Search for the cell housing the specified text and yield its [x, y] center coordinate. 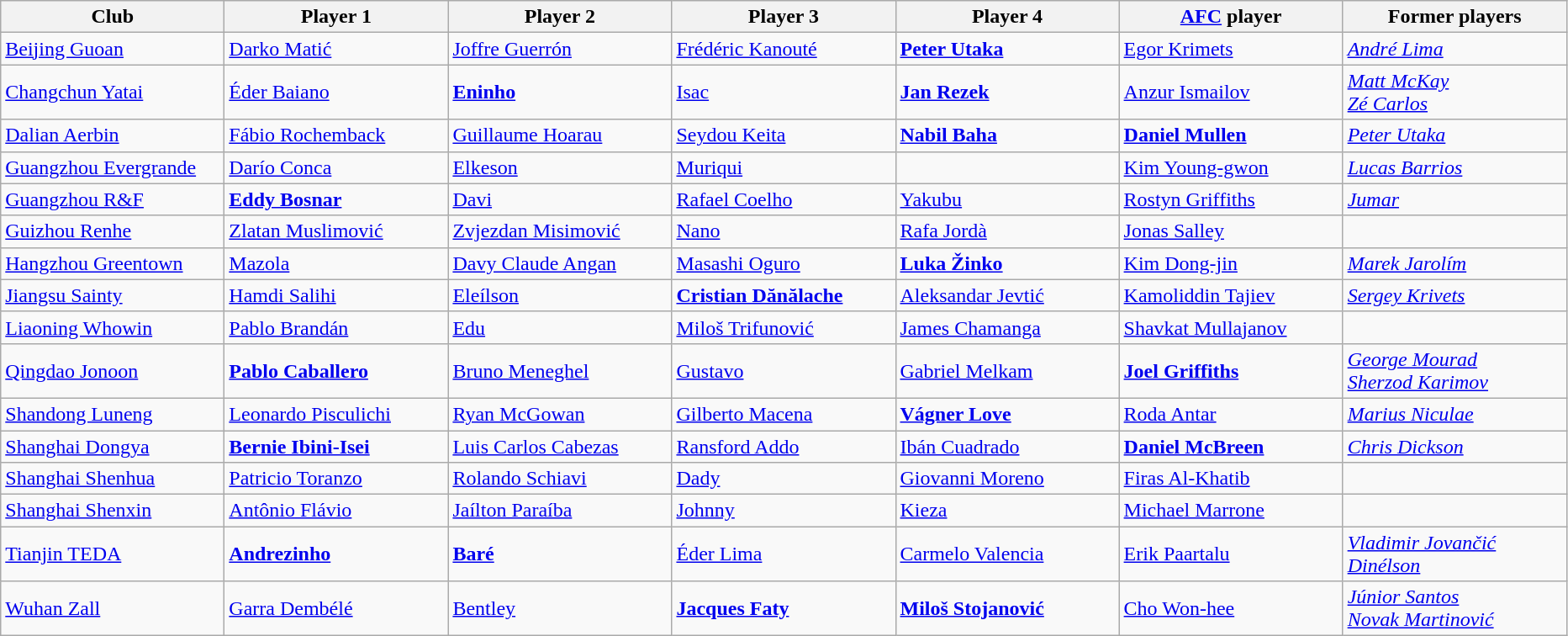
Shandong Luneng [113, 414]
Johnny [784, 511]
Kieza [1007, 511]
Isac [784, 93]
Vladimir Jovančić Dinélson [1454, 554]
Ibán Cuadrado [1007, 447]
Zvjezdan Misimović [560, 231]
Mazola [336, 263]
Kim Young-gwon [1231, 167]
Anzur Ismailov [1231, 93]
Club [113, 17]
Guangzhou R&F [113, 199]
Sergey Krivets [1454, 295]
Darko Matić [336, 49]
Changchun Yatai [113, 93]
Jiangsu Sainty [113, 295]
Bernie Ibini-Isei [336, 447]
Luis Carlos Cabezas [560, 447]
Qingdao Jonoon [113, 370]
Antônio Flávio [336, 511]
Garra Dembélé [336, 609]
Cho Won-hee [1231, 609]
Hamdi Salihi [336, 295]
Éder Lima [784, 554]
Kamoliddin Tajiev [1231, 295]
Dalian Aerbin [113, 135]
Andrezinho [336, 554]
Shanghai Dongya [113, 447]
Vágner Love [1007, 414]
Bruno Meneghel [560, 370]
Aleksandar Jevtić [1007, 295]
Dady [784, 479]
Hangzhou Greentown [113, 263]
Guillaume Hoarau [560, 135]
AFC player [1231, 17]
Nabil Baha [1007, 135]
Nano [784, 231]
Gilberto Macena [784, 414]
Júnior Santos Novak Martinović [1454, 609]
Joel Griffiths [1231, 370]
Guizhou Renhe [113, 231]
Firas Al-Khatib [1231, 479]
Shanghai Shenhua [113, 479]
Former players [1454, 17]
Wuhan Zall [113, 609]
Matt McKay Zé Carlos [1454, 93]
Daniel McBreen [1231, 447]
Darío Conca [336, 167]
Player 1 [336, 17]
Jaílton Paraíba [560, 511]
Joffre Guerrón [560, 49]
Shavkat Mullajanov [1231, 327]
Davy Claude Angan [560, 263]
Player 2 [560, 17]
Pablo Caballero [336, 370]
Tianjin TEDA [113, 554]
Edu [560, 327]
Baré [560, 554]
Fábio Rochemback [336, 135]
André Lima [1454, 49]
Masashi Oguro [784, 263]
Erik Paartalu [1231, 554]
Yakubu [1007, 199]
Ryan McGowan [560, 414]
Eninho [560, 93]
Egor Krimets [1231, 49]
Ransford Addo [784, 447]
Jacques Faty [784, 609]
Miloš Trifunović [784, 327]
Marius Niculae [1454, 414]
Luka Žinko [1007, 263]
Jan Rezek [1007, 93]
Shanghai Shenxin [113, 511]
Marek Jarolím [1454, 263]
Davi [560, 199]
Rolando Schiavi [560, 479]
Roda Antar [1231, 414]
Guangzhou Evergrande [113, 167]
Player 4 [1007, 17]
Player 3 [784, 17]
Rafael Coelho [784, 199]
Rafa Jordà [1007, 231]
Patricio Toranzo [336, 479]
Jonas Salley [1231, 231]
Kim Dong-jin [1231, 263]
Miloš Stojanović [1007, 609]
Bentley [560, 609]
James Chamanga [1007, 327]
George Mourad Sherzod Karimov [1454, 370]
Elkeson [560, 167]
Seydou Keita [784, 135]
Eddy Bosnar [336, 199]
Giovanni Moreno [1007, 479]
Michael Marrone [1231, 511]
Jumar [1454, 199]
Liaoning Whowin [113, 327]
Leonardo Pisculichi [336, 414]
Daniel Mullen [1231, 135]
Chris Dickson [1454, 447]
Gustavo [784, 370]
Frédéric Kanouté [784, 49]
Rostyn Griffiths [1231, 199]
Lucas Barrios [1454, 167]
Gabriel Melkam [1007, 370]
Pablo Brandán [336, 327]
Cristian Dănălache [784, 295]
Beijing Guoan [113, 49]
Eleílson [560, 295]
Carmelo Valencia [1007, 554]
Muriqui [784, 167]
Zlatan Muslimović [336, 231]
Éder Baiano [336, 93]
